Return (x, y) of the center of cell containing provided text 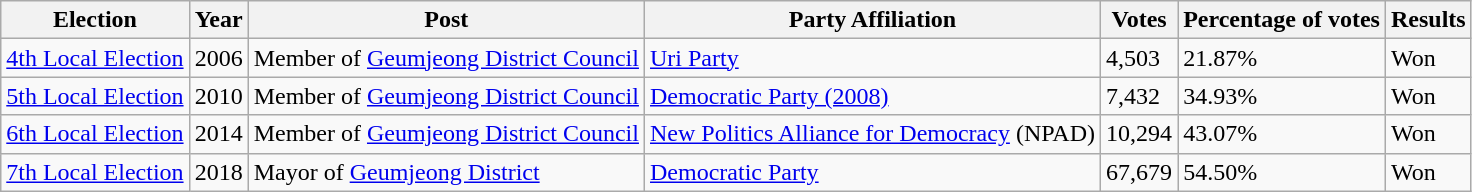
Mayor of Geumjeong District (446, 172)
Votes (1140, 20)
54.50% (1282, 172)
10,294 (1140, 134)
34.93% (1282, 96)
21.87% (1282, 58)
67,679 (1140, 172)
4th Local Election (95, 58)
2018 (218, 172)
Post (446, 20)
Democratic Party (872, 172)
2006 (218, 58)
7,432 (1140, 96)
43.07% (1282, 134)
2010 (218, 96)
7th Local Election (95, 172)
Democratic Party (2008) (872, 96)
2014 (218, 134)
6th Local Election (95, 134)
New Politics Alliance for Democracy (NPAD) (872, 134)
Uri Party (872, 58)
Year (218, 20)
Percentage of votes (1282, 20)
5th Local Election (95, 96)
Results (1428, 20)
Party Affiliation (872, 20)
Election (95, 20)
4,503 (1140, 58)
